Search for the cell housing the specified text and yield its [X, Y] center coordinate. 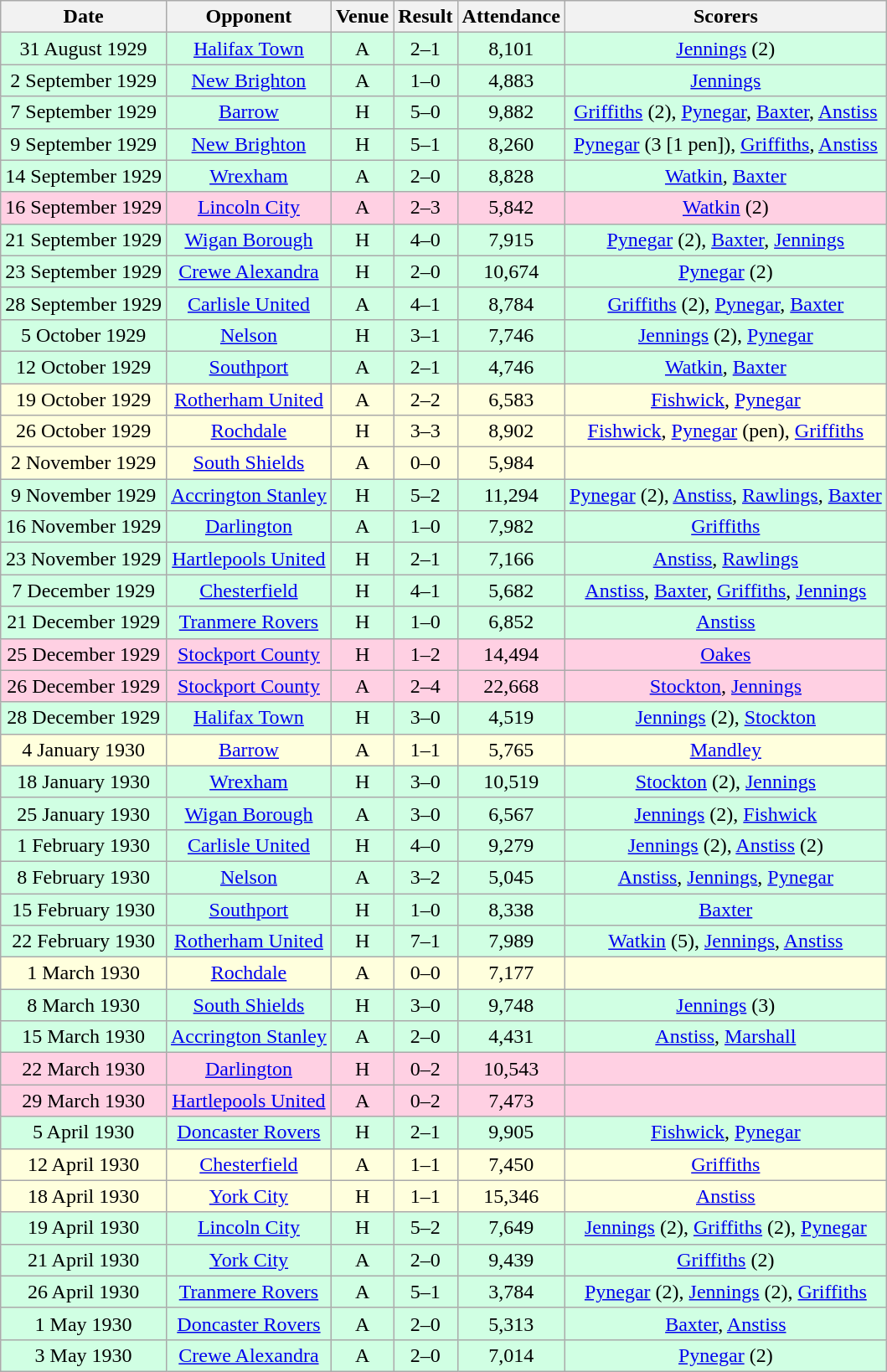
12 October 1929 [84, 367]
16 September 1929 [84, 208]
26 October 1929 [84, 431]
5,765 [511, 750]
15 March 1930 [84, 1037]
9,279 [511, 845]
Fishwick, Pynegar (pen), Griffiths [725, 431]
1 March 1930 [84, 973]
23 September 1929 [84, 271]
5 April 1930 [84, 1132]
Anstiss, Baxter, Griffiths, Jennings [725, 591]
6,567 [511, 813]
8 March 1930 [84, 1005]
26 April 1930 [84, 1292]
5,842 [511, 208]
22 March 1930 [84, 1069]
12 April 1930 [84, 1164]
1 May 1930 [84, 1323]
14 September 1929 [84, 176]
21 September 1929 [84, 240]
10,519 [511, 781]
Griffiths (2), Pynegar, Baxter, Anstiss [725, 112]
2–2 [425, 400]
5,984 [511, 463]
7,915 [511, 240]
Result [425, 17]
7 December 1929 [84, 591]
16 November 1929 [84, 527]
2–3 [425, 208]
1 February 1930 [84, 845]
Venue [362, 17]
Oakes [725, 654]
Jennings (2), Pynegar [725, 335]
8,828 [511, 176]
Watkin (5), Jennings, Anstiss [725, 941]
6,852 [511, 622]
Scorers [725, 17]
19 October 1929 [84, 400]
31 August 1929 [84, 49]
5,045 [511, 877]
28 December 1929 [84, 718]
9 September 1929 [84, 144]
6,583 [511, 400]
Opponent [248, 17]
7,473 [511, 1101]
Pynegar (2), Anstiss, Rawlings, Baxter [725, 495]
Jennings (2), Stockton [725, 718]
18 April 1930 [84, 1196]
8 February 1930 [84, 877]
9,882 [511, 112]
8,260 [511, 144]
4,519 [511, 718]
2–4 [425, 686]
Anstiss, Marshall [725, 1037]
Pynegar (2), Baxter, Jennings [725, 240]
7,166 [511, 559]
22 February 1930 [84, 941]
21 April 1930 [84, 1260]
7,989 [511, 941]
Jennings (2) [725, 49]
22,668 [511, 686]
Jennings (3) [725, 1005]
Anstiss, Rawlings [725, 559]
3–1 [425, 335]
19 April 1930 [84, 1228]
7,746 [511, 335]
7–1 [425, 941]
Pynegar (2), Jennings (2), Griffiths [725, 1292]
Jennings (2), Fishwick [725, 813]
5–0 [425, 112]
7,014 [511, 1355]
11,294 [511, 495]
Jennings (2), Griffiths (2), Pynegar [725, 1228]
Jennings [725, 80]
8,902 [511, 431]
3–3 [425, 431]
9,905 [511, 1132]
5,313 [511, 1323]
3–2 [425, 877]
8,338 [511, 909]
Attendance [511, 17]
Date [84, 17]
Stockton (2), Jennings [725, 781]
9,748 [511, 1005]
15,346 [511, 1196]
23 November 1929 [84, 559]
5 October 1929 [84, 335]
10,674 [511, 271]
8,784 [511, 303]
8,101 [511, 49]
Baxter, Anstiss [725, 1323]
18 January 1930 [84, 781]
7,177 [511, 973]
4,883 [511, 80]
Stockton, Jennings [725, 686]
7,649 [511, 1228]
4,431 [511, 1037]
7,982 [511, 527]
9 November 1929 [84, 495]
3,784 [511, 1292]
1–2 [425, 654]
Baxter [725, 909]
3 May 1930 [84, 1355]
4,746 [511, 367]
5,682 [511, 591]
Pynegar (3 [1 pen]), Griffiths, Anstiss [725, 144]
Griffiths (2) [725, 1260]
7 September 1929 [84, 112]
28 September 1929 [84, 303]
15 February 1930 [84, 909]
Anstiss, Jennings, Pynegar [725, 877]
Griffiths (2), Pynegar, Baxter [725, 303]
9,439 [511, 1260]
7,450 [511, 1164]
21 December 1929 [84, 622]
10,543 [511, 1069]
2 September 1929 [84, 80]
26 December 1929 [84, 686]
Watkin (2) [725, 208]
Mandley [725, 750]
25 January 1930 [84, 813]
2 November 1929 [84, 463]
29 March 1930 [84, 1101]
25 December 1929 [84, 654]
4 January 1930 [84, 750]
14,494 [511, 654]
Jennings (2), Anstiss (2) [725, 845]
